Output the [x, y] coordinate of the center of the cell containing the given text.  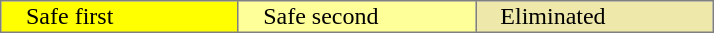
Safe second [356, 17]
Safe first [120, 17]
Eliminated [594, 17]
